Scan for the cell matching the given text and deliver its (X, Y) coordinate at center. 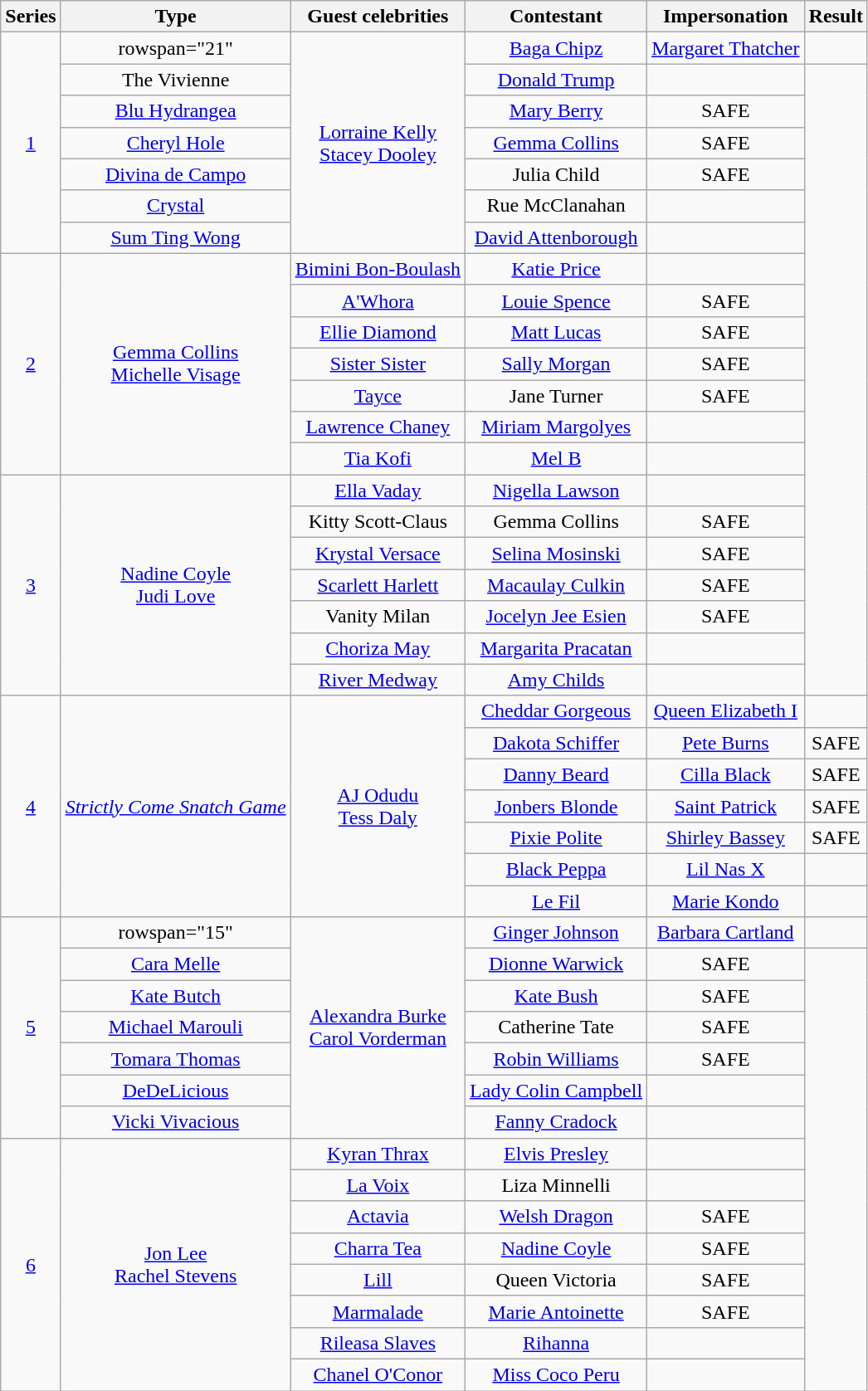
Cara Melle (176, 964)
rowspan="21" (176, 48)
The Vivienne (176, 80)
Welsh Dragon (556, 1217)
Scarlett Harlett (378, 585)
Pixie Polite (556, 837)
Elvis Presley (556, 1154)
Liza Minnelli (556, 1185)
Choriza May (378, 648)
Series (31, 17)
Michael Marouli (176, 1027)
Charra Tea (378, 1248)
Vanity Milan (378, 617)
Marmalade (378, 1311)
Kate Butch (176, 996)
Tayce (378, 396)
6 (31, 1264)
Macaulay Culkin (556, 585)
Chanel O'Conor (378, 1374)
Miss Coco Peru (556, 1374)
Impersonation (725, 17)
Crystal (176, 206)
Margaret Thatcher (725, 48)
2 (31, 364)
Mel B (556, 459)
Sally Morgan (556, 364)
Baga Chipz (556, 48)
AJ OduduTess Daly (378, 806)
Matt Lucas (556, 332)
Margarita Pracatan (556, 648)
Saint Patrick (725, 806)
Robin Williams (556, 1059)
Donald Trump (556, 80)
Marie Antoinette (556, 1311)
Shirley Bassey (725, 837)
Vicki Vivacious (176, 1122)
1 (31, 143)
David Attenborough (556, 237)
rowspan="15" (176, 933)
Nadine Coyle (556, 1248)
Jonbers Blonde (556, 806)
4 (31, 806)
Mary Berry (556, 111)
Dakota Schiffer (556, 743)
Barbara Cartland (725, 933)
Jane Turner (556, 396)
Ella Vaday (378, 491)
Tomara Thomas (176, 1059)
Tia Kofi (378, 459)
Contestant (556, 17)
Rue McClanahan (556, 206)
Queen Elizabeth I (725, 711)
Divina de Campo (176, 174)
Actavia (378, 1217)
5 (31, 1027)
Julia Child (556, 174)
Black Peppa (556, 869)
Cheddar Gorgeous (556, 711)
Cilla Black (725, 774)
Result (836, 17)
Catherine Tate (556, 1027)
DeDeLicious (176, 1091)
Louie Spence (556, 300)
Cheryl Hole (176, 143)
3 (31, 585)
Jocelyn Jee Esien (556, 617)
Lil Nas X (725, 869)
Ginger Johnson (556, 933)
Danny Beard (556, 774)
Nigella Lawson (556, 491)
Lill (378, 1280)
Lorraine KellyStacey Dooley (378, 143)
Alexandra BurkeCarol Vorderman (378, 1027)
Sister Sister (378, 364)
Guest celebrities (378, 17)
Selina Mosinski (556, 554)
A'Whora (378, 300)
Queen Victoria (556, 1280)
Gemma CollinsMichelle Visage (176, 364)
Rihanna (556, 1343)
Ellie Diamond (378, 332)
Bimini Bon-Boulash (378, 269)
Amy Childs (556, 680)
Miriam Margolyes (556, 427)
La Voix (378, 1185)
Marie Kondo (725, 900)
Lady Colin Campbell (556, 1091)
Nadine CoyleJudi Love (176, 585)
Le Fil (556, 900)
Krystal Versace (378, 554)
Kitty Scott-Claus (378, 522)
Strictly Come Snatch Game (176, 806)
Blu Hydrangea (176, 111)
Type (176, 17)
Sum Ting Wong (176, 237)
Fanny Cradock (556, 1122)
Kate Bush (556, 996)
Kyran Thrax (378, 1154)
Lawrence Chaney (378, 427)
River Medway (378, 680)
Rileasa Slaves (378, 1343)
Pete Burns (725, 743)
Dionne Warwick (556, 964)
Katie Price (556, 269)
Jon LeeRachel Stevens (176, 1264)
